Extract the (x, y) coordinate from the center of the cell holding the provided text.  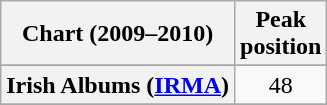
Irish Albums (IRMA) (118, 85)
Chart (2009–2010) (118, 34)
48 (281, 85)
Peakposition (281, 34)
